Search for the cell housing the specified text and yield its [X, Y] center coordinate. 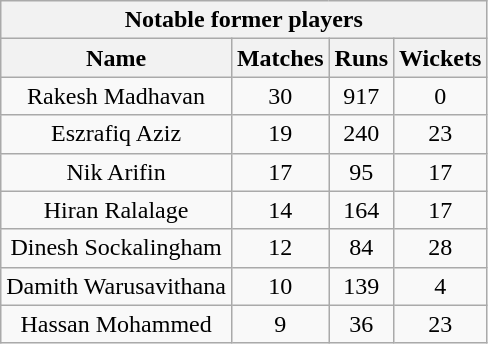
4 [440, 286]
10 [280, 286]
14 [280, 210]
917 [361, 96]
Notable former players [244, 20]
9 [280, 324]
Dinesh Sockalingham [116, 248]
84 [361, 248]
Hiran Ralalage [116, 210]
Hassan Mohammed [116, 324]
Matches [280, 58]
240 [361, 134]
Eszrafiq Aziz [116, 134]
19 [280, 134]
164 [361, 210]
0 [440, 96]
Name [116, 58]
Rakesh Madhavan [116, 96]
Damith Warusavithana [116, 286]
36 [361, 324]
30 [280, 96]
Nik Arifin [116, 172]
12 [280, 248]
95 [361, 172]
28 [440, 248]
139 [361, 286]
Wickets [440, 58]
Runs [361, 58]
